For the text-containing cell, return its midpoint in (x, y) coordinate format. 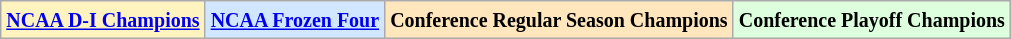
NCAA Frozen Four (295, 20)
NCAA D-I Champions (103, 20)
Conference Regular Season Champions (560, 20)
Conference Playoff Champions (872, 20)
